Identify which cell holds the provided text, then report its (X, Y) central coordinate. 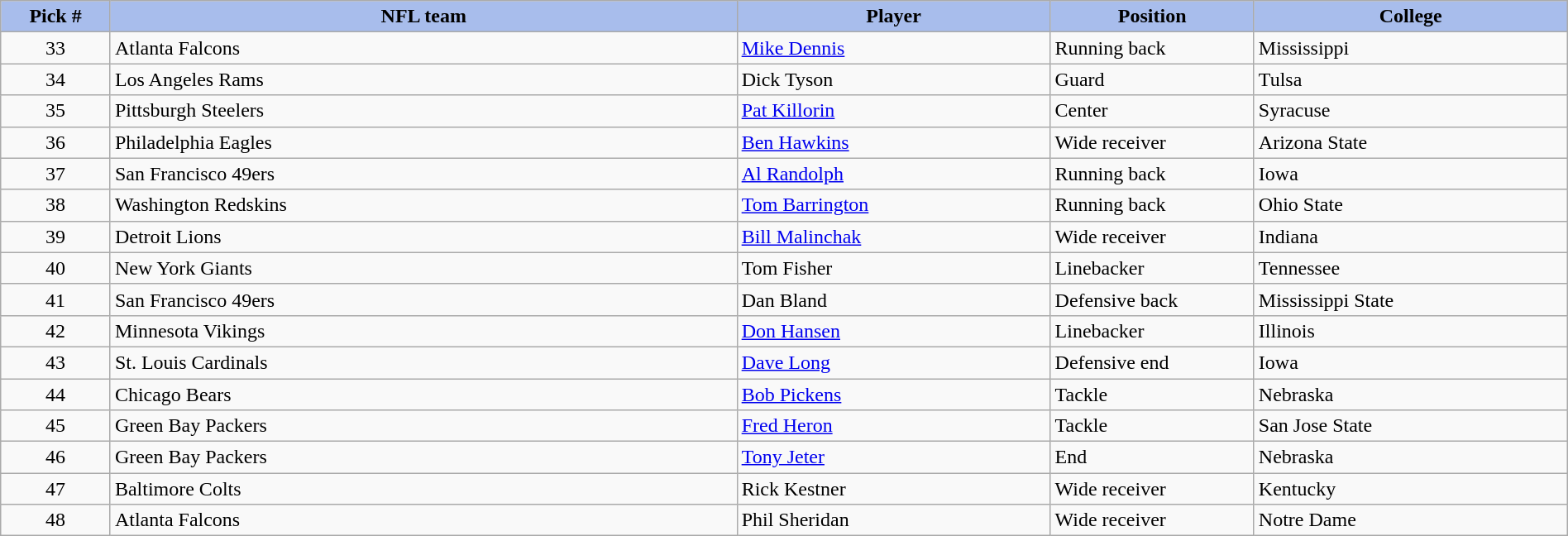
39 (56, 237)
Notre Dame (1411, 520)
Phil Sheridan (893, 520)
New York Giants (423, 268)
44 (56, 395)
Syracuse (1411, 111)
Don Hansen (893, 331)
Washington Redskins (423, 205)
Baltimore Colts (423, 489)
43 (56, 362)
Indiana (1411, 237)
Mississippi State (1411, 299)
Bob Pickens (893, 395)
Mississippi (1411, 48)
36 (56, 142)
35 (56, 111)
College (1411, 17)
37 (56, 174)
Al Randolph (893, 174)
Bill Malinchak (893, 237)
47 (56, 489)
46 (56, 457)
Minnesota Vikings (423, 331)
Fred Heron (893, 426)
Defensive back (1152, 299)
Ohio State (1411, 205)
Tennessee (1411, 268)
St. Louis Cardinals (423, 362)
San Jose State (1411, 426)
Illinois (1411, 331)
NFL team (423, 17)
Kentucky (1411, 489)
48 (56, 520)
40 (56, 268)
41 (56, 299)
Tom Fisher (893, 268)
Dan Bland (893, 299)
Pittsburgh Steelers (423, 111)
Ben Hawkins (893, 142)
Position (1152, 17)
Mike Dennis (893, 48)
Guard (1152, 79)
34 (56, 79)
Los Angeles Rams (423, 79)
Arizona State (1411, 142)
Tony Jeter (893, 457)
Chicago Bears (423, 395)
Center (1152, 111)
33 (56, 48)
42 (56, 331)
Detroit Lions (423, 237)
Philadelphia Eagles (423, 142)
38 (56, 205)
Tom Barrington (893, 205)
Dick Tyson (893, 79)
Tulsa (1411, 79)
Pick # (56, 17)
Defensive end (1152, 362)
Pat Killorin (893, 111)
End (1152, 457)
Rick Kestner (893, 489)
45 (56, 426)
Dave Long (893, 362)
Player (893, 17)
